Locate the cell with the specified text and output its [X, Y] center coordinate. 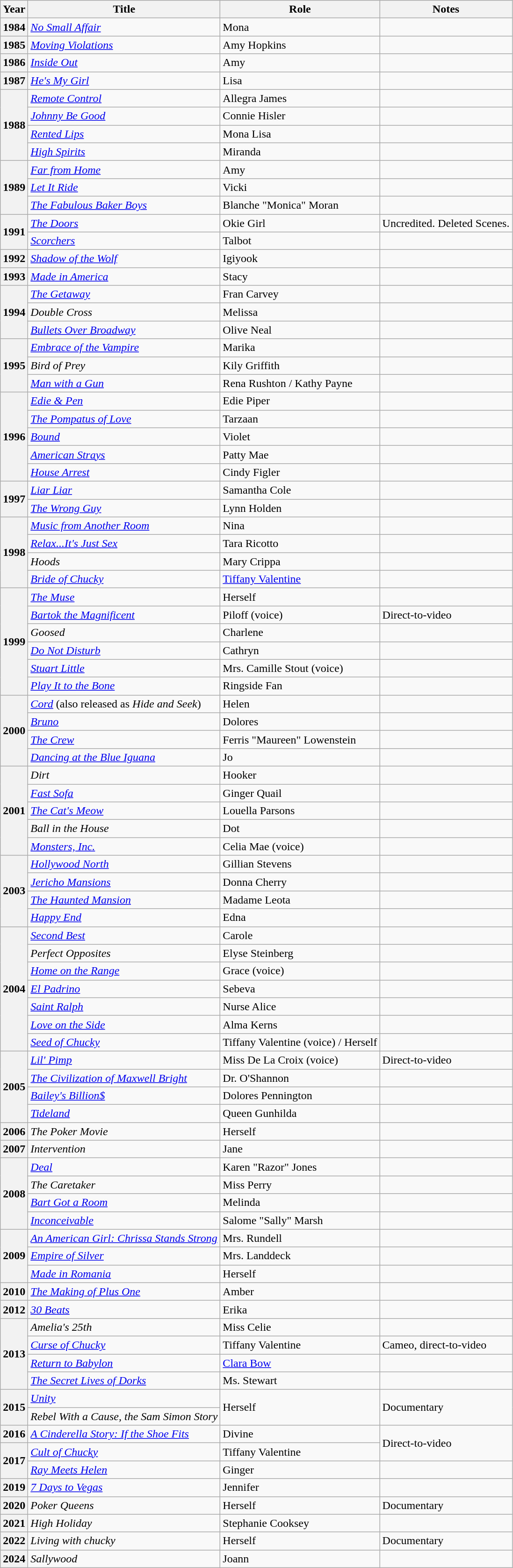
House Arrest [124, 472]
Shadow of the Wolf [124, 259]
1992 [14, 259]
The Wrong Guy [124, 508]
Let It Ride [124, 187]
Johnny Be Good [124, 116]
Tiffany Valentine (voice) / Herself [300, 1042]
2004 [14, 989]
Uncredited. Deleted Scenes. [446, 223]
Cult of Chucky [124, 1452]
Dolores [300, 722]
Hooker [300, 775]
The Secret Lives of Dorks [124, 1381]
Home on the Range [124, 971]
Bird of Prey [124, 365]
Return to Babylon [124, 1363]
Lynn Holden [300, 508]
Stuart Little [124, 668]
Curse of Chucky [124, 1345]
Jennifer [300, 1488]
Alma Kerns [300, 1024]
The Poker Movie [124, 1131]
1997 [14, 499]
Tara Ricotto [300, 544]
1996 [14, 437]
Title [124, 9]
2001 [14, 810]
Bride of Chucky [124, 579]
Rebel With a Cause, the Sam Simon Story [124, 1416]
2022 [14, 1541]
Inconceivable [124, 1220]
Patty Mae [300, 454]
Monsters, Inc. [124, 846]
Stacy [300, 277]
Dirt [124, 775]
No Small Affair [124, 27]
High Holiday [124, 1523]
2020 [14, 1505]
The Fabulous Baker Boys [124, 205]
Ms. Stewart [300, 1381]
The Civilization of Maxwell Bright [124, 1078]
30 Beats [124, 1309]
1991 [14, 232]
Perfect Opposites [124, 953]
Queen Gunhilda [300, 1114]
1998 [14, 553]
Role [300, 9]
Olive Neal [300, 330]
Edie Piper [300, 401]
Stephanie Cooksey [300, 1523]
2009 [14, 1256]
High Spirits [124, 152]
Nurse Alice [300, 1006]
Divine [300, 1434]
Mona Lisa [300, 134]
Mona [300, 27]
American Strays [124, 454]
Unity [124, 1399]
Relax...It's Just Sex [124, 544]
Bound [124, 437]
Love on the Side [124, 1024]
2013 [14, 1354]
Miss De La Croix (voice) [300, 1060]
Miss Perry [300, 1185]
Rena Rushton / Kathy Payne [300, 383]
2024 [14, 1559]
The Pompatus of Love [124, 419]
1999 [14, 642]
Dancing at the Blue Iguana [124, 757]
Charlene [300, 633]
2021 [14, 1523]
1986 [14, 63]
Louella Parsons [300, 811]
Grace (voice) [300, 971]
Bartok the Magnificent [124, 615]
Moving Violations [124, 45]
Made in Romania [124, 1274]
Far from Home [124, 169]
Edie & Pen [124, 401]
2007 [14, 1149]
1985 [14, 45]
Seed of Chucky [124, 1042]
2000 [14, 730]
Scorchers [124, 241]
Piloff (voice) [300, 615]
Liar Liar [124, 490]
Igiyook [300, 259]
Carole [300, 935]
Bullets Over Broadway [124, 330]
1995 [14, 365]
Lil' Pimp [124, 1060]
Ginger [300, 1470]
Nina [300, 526]
Cord (also released as Hide and Seek) [124, 704]
Donna Cherry [300, 882]
2008 [14, 1194]
Mrs. Rundell [300, 1238]
Intervention [124, 1149]
1984 [14, 27]
Man with a Gun [124, 383]
Tideland [124, 1114]
Kily Griffith [300, 365]
Ringside Fan [300, 686]
The Making of Plus One [124, 1291]
Amelia's 25th [124, 1327]
Vicki [300, 187]
Hoods [124, 562]
Samantha Cole [300, 490]
Inside Out [124, 63]
Sallywood [124, 1559]
7 Days to Vegas [124, 1488]
Allegra James [300, 98]
Miranda [300, 152]
2003 [14, 891]
Violet [300, 437]
Dolores Pennington [300, 1096]
Helen [300, 704]
Sebeva [300, 989]
Melissa [300, 312]
Poker Queens [124, 1505]
Bailey's Billion$ [124, 1096]
Jo [300, 757]
The Muse [124, 597]
Deal [124, 1167]
Joann [300, 1559]
Fran Carvey [300, 294]
Saint Ralph [124, 1006]
Mrs. Landdeck [300, 1256]
2019 [14, 1488]
Jane [300, 1149]
Melinda [300, 1203]
Mary Crippa [300, 562]
2012 [14, 1309]
Ferris "Maureen" Lowenstein [300, 739]
Celia Mae (voice) [300, 846]
An American Girl: Chrissa Stands Strong [124, 1238]
The Crew [124, 739]
The Doors [124, 223]
2010 [14, 1291]
1993 [14, 277]
El Padrino [124, 989]
Music from Another Room [124, 526]
1987 [14, 80]
Bart Got a Room [124, 1203]
Amy Hopkins [300, 45]
Blanche "Monica" Moran [300, 205]
Dr. O'Shannon [300, 1078]
Mrs. Camille Stout (voice) [300, 668]
Remote Control [124, 98]
2006 [14, 1131]
The Cat's Meow [124, 811]
2016 [14, 1434]
Year [14, 9]
Salome "Sally" Marsh [300, 1220]
Made in America [124, 277]
Embrace of the Vampire [124, 348]
Living with chucky [124, 1541]
Rented Lips [124, 134]
2015 [14, 1408]
Edna [300, 918]
Double Cross [124, 312]
Dot [300, 829]
Okie Girl [300, 223]
Elyse Steinberg [300, 953]
2005 [14, 1087]
Ginger Quail [300, 793]
Bruno [124, 722]
Lisa [300, 80]
Gillian Stevens [300, 864]
The Caretaker [124, 1185]
Miss Celie [300, 1327]
Goosed [124, 633]
Do Not Disturb [124, 650]
Jericho Mansions [124, 882]
Erika [300, 1309]
1988 [14, 125]
1989 [14, 187]
Fast Sofa [124, 793]
Karen "Razor" Jones [300, 1167]
The Getaway [124, 294]
A Cinderella Story: If the Shoe Fits [124, 1434]
Amber [300, 1291]
The Haunted Mansion [124, 900]
1994 [14, 312]
Madame Leota [300, 900]
Ray Meets Helen [124, 1470]
Talbot [300, 241]
He's My Girl [124, 80]
2017 [14, 1461]
Happy End [124, 918]
Tarzaan [300, 419]
Hollywood North [124, 864]
Second Best [124, 935]
Connie Hisler [300, 116]
Cathryn [300, 650]
Empire of Silver [124, 1256]
Notes [446, 9]
Clara Bow [300, 1363]
Ball in the House [124, 829]
Cindy Figler [300, 472]
Cameo, direct-to-video [446, 1345]
Play It to the Bone [124, 686]
Marika [300, 348]
